Extract the [X, Y] coordinate from the center of the cell holding the provided text.  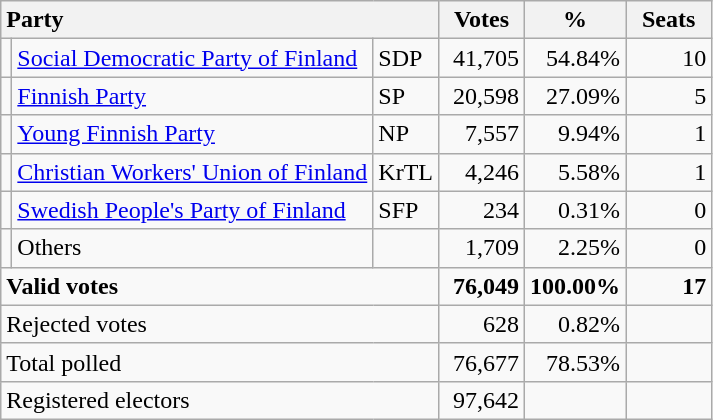
54.84% [576, 58]
4,246 [482, 172]
Valid votes [220, 286]
76,677 [482, 362]
78.53% [576, 362]
97,642 [482, 400]
20,598 [482, 96]
0.31% [576, 210]
Swedish People's Party of Finland [192, 210]
Others [192, 248]
Total polled [220, 362]
41,705 [482, 58]
76,049 [482, 286]
SP [406, 96]
0.82% [576, 324]
Party [220, 20]
Finnish Party [192, 96]
7,557 [482, 134]
SDP [406, 58]
234 [482, 210]
17 [669, 286]
Registered electors [220, 400]
Votes [482, 20]
5.58% [576, 172]
KrTL [406, 172]
10 [669, 58]
NP [406, 134]
Young Finnish Party [192, 134]
2.25% [576, 248]
Seats [669, 20]
27.09% [576, 96]
% [576, 20]
5 [669, 96]
Rejected votes [220, 324]
628 [482, 324]
100.00% [576, 286]
1,709 [482, 248]
Social Democratic Party of Finland [192, 58]
Christian Workers' Union of Finland [192, 172]
9.94% [576, 134]
SFP [406, 210]
